Determine the (X, Y) coordinate at the center of the cell enclosing the given text.  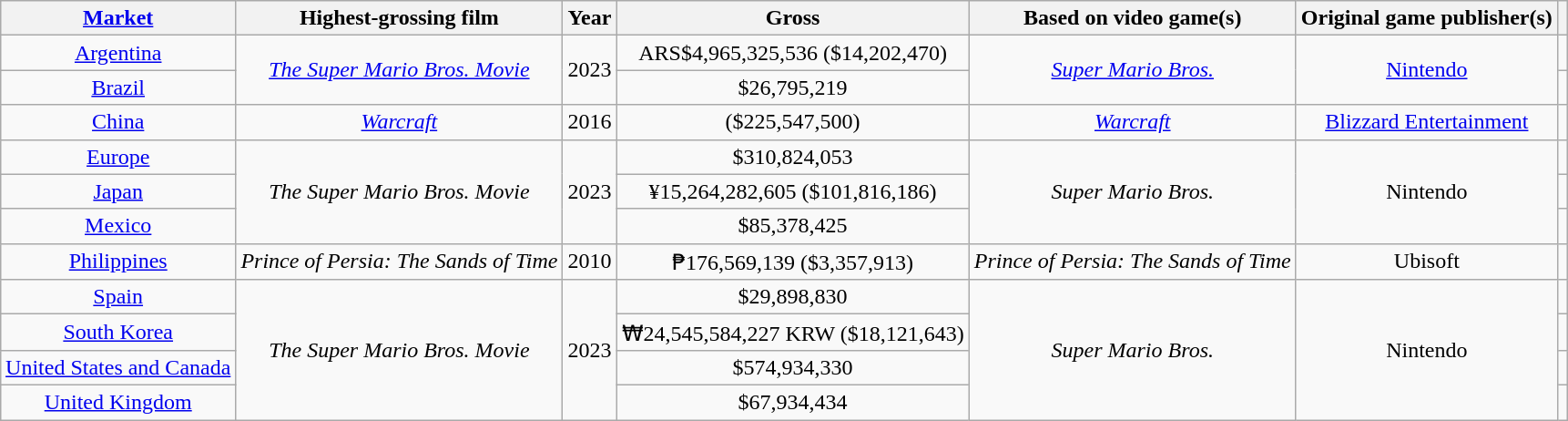
$26,795,219 (792, 87)
$310,824,053 (792, 157)
$29,898,830 (792, 297)
Market (118, 18)
$574,934,330 (792, 367)
¥15,264,282,605 ($101,816,186) (792, 191)
Spain (118, 297)
United Kingdom (118, 402)
Gross (792, 18)
Year (590, 18)
$85,378,425 (792, 226)
Blizzard Entertainment (1426, 122)
Based on video game(s) (1133, 18)
United States and Canada (118, 367)
₩24,545,584,227 KRW ($18,121,643) (792, 333)
2010 (590, 262)
$67,934,434 (792, 402)
China (118, 122)
Original game publisher(s) (1426, 18)
($225,547,500) (792, 122)
ARS$4,965,325,536 ($14,202,470) (792, 53)
Europe (118, 157)
Philippines (118, 262)
2016 (590, 122)
₱176,569,139 ($3,357,913) (792, 262)
Argentina (118, 53)
South Korea (118, 333)
Mexico (118, 226)
Brazil (118, 87)
Japan (118, 191)
Highest-grossing film (399, 18)
Ubisoft (1426, 262)
